Identify which cell holds the provided text, then report its (x, y) central coordinate. 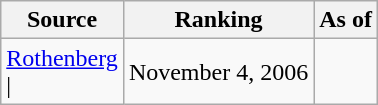
Ranking (218, 20)
Source (62, 20)
November 4, 2006 (218, 72)
As of (346, 20)
Rothenberg| (62, 72)
